Detect which cell encompasses the target text, then output its [X, Y] center coordinate. 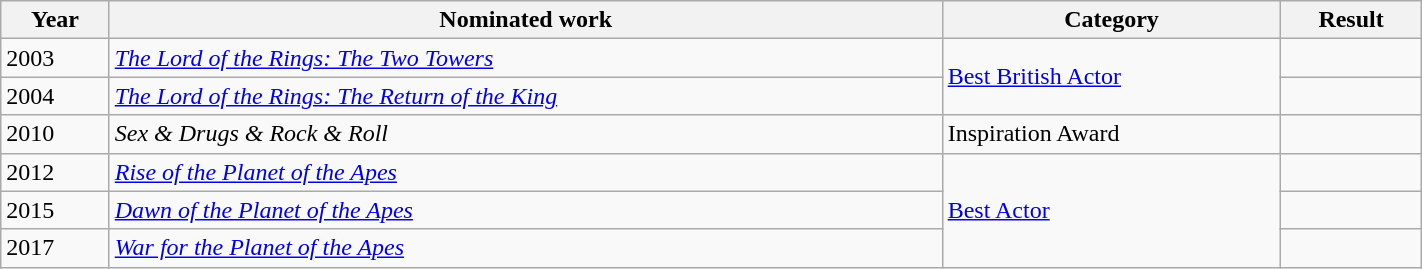
2015 [55, 210]
Result [1351, 20]
Inspiration Award [1112, 134]
The Lord of the Rings: The Return of the King [526, 96]
Rise of the Planet of the Apes [526, 172]
Sex & Drugs & Rock & Roll [526, 134]
2003 [55, 58]
Best Actor [1112, 210]
Best British Actor [1112, 77]
The Lord of the Rings: The Two Towers [526, 58]
Year [55, 20]
2017 [55, 248]
2012 [55, 172]
Nominated work [526, 20]
Dawn of the Planet of the Apes [526, 210]
2004 [55, 96]
2010 [55, 134]
Category [1112, 20]
War for the Planet of the Apes [526, 248]
